Return the [X, Y] coordinate for the center point of the cell that contains the specified text.  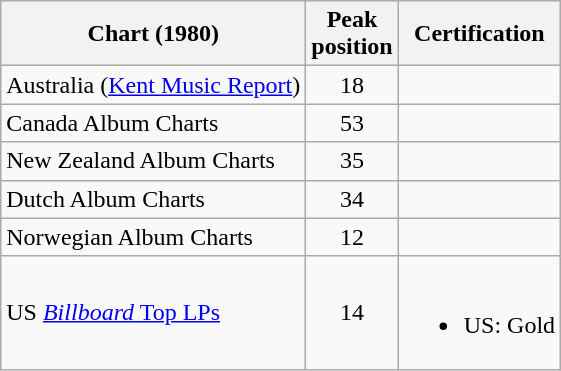
US: Gold [479, 312]
Peakposition [352, 34]
Norwegian Album Charts [154, 237]
Chart (1980) [154, 34]
53 [352, 123]
14 [352, 312]
34 [352, 199]
35 [352, 161]
Certification [479, 34]
Dutch Album Charts [154, 199]
Australia (Kent Music Report) [154, 85]
12 [352, 237]
US Billboard Top LPs [154, 312]
Canada Album Charts [154, 123]
New Zealand Album Charts [154, 161]
18 [352, 85]
